Scan for the cell matching the given text and deliver its (x, y) coordinate at center. 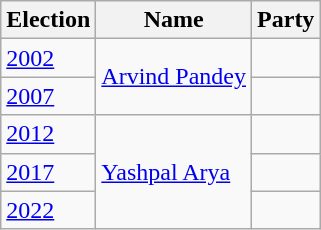
2007 (48, 96)
2022 (48, 210)
Election (48, 20)
Yashpal Arya (174, 172)
Name (174, 20)
Arvind Pandey (174, 77)
Party (286, 20)
2002 (48, 58)
2012 (48, 134)
2017 (48, 172)
